Locate the cell with the specified text and output its (X, Y) center coordinate. 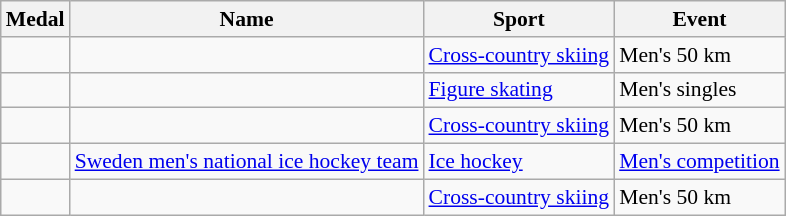
Men's competition (700, 162)
Ice hockey (520, 162)
Event (700, 19)
Medal (36, 19)
Sweden men's national ice hockey team (247, 162)
Name (247, 19)
Sport (520, 19)
Men's singles (700, 90)
Figure skating (520, 90)
